Capture the cell that displays the provided text and extract its [X, Y] central coordinate. 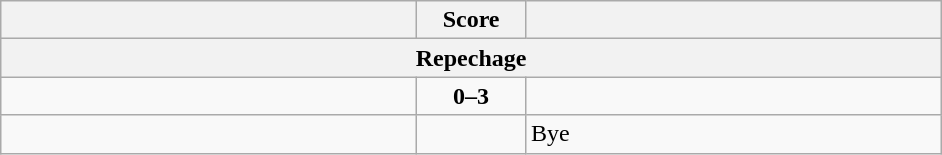
Bye [733, 134]
0–3 [472, 96]
Score [472, 20]
Repechage [472, 58]
